Search for the cell housing the specified text and yield its [X, Y] center coordinate. 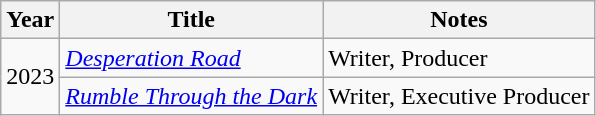
Title [192, 20]
Desperation Road [192, 58]
Notes [459, 20]
2023 [30, 77]
Writer, Producer [459, 58]
Year [30, 20]
Writer, Executive Producer [459, 96]
Rumble Through the Dark [192, 96]
